Provide the (X, Y) coordinate of the cell's center where the given text is located.  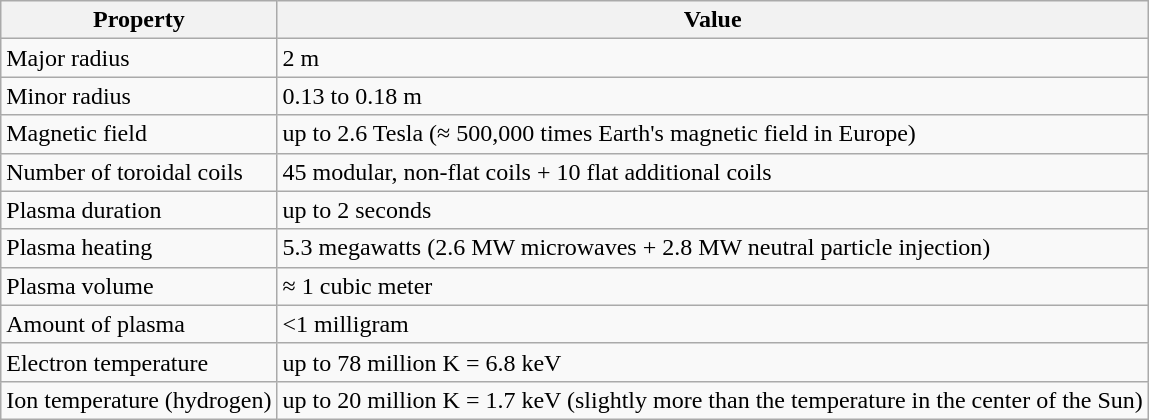
45 modular, non-flat coils + 10 flat additional coils (712, 172)
up to 2.6 Tesla (≈ 500,000 times Earth's magnetic field in Europe) (712, 134)
up to 78 million K = 6.8 keV (712, 362)
0.13 to 0.18 m (712, 96)
Magnetic field (139, 134)
<1 milligram (712, 324)
up to 2 seconds (712, 210)
Amount of plasma (139, 324)
Major radius (139, 58)
Plasma duration (139, 210)
Minor radius (139, 96)
Ion temperature (hydrogen) (139, 400)
≈ 1 cubic meter (712, 286)
Property (139, 20)
Plasma volume (139, 286)
2 m (712, 58)
Plasma heating (139, 248)
5.3 megawatts (2.6 MW microwaves + 2.8 MW neutral particle injection) (712, 248)
Value (712, 20)
Number of toroidal coils (139, 172)
Electron temperature (139, 362)
up to 20 million K = 1.7 keV (slightly more than the temperature in the center of the Sun) (712, 400)
